Pinpoint the cell where the given text exists, returning its (x, y) midpoint coordinate. 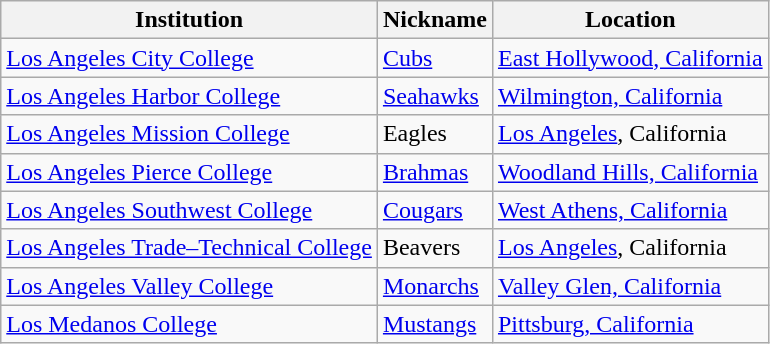
Los Angeles Harbor College (190, 96)
Seahawks (434, 96)
Institution (190, 20)
Nickname (434, 20)
Los Medanos College (190, 324)
Cubs (434, 58)
Wilmington, California (630, 96)
Cougars (434, 210)
Woodland Hills, California (630, 172)
Los Angeles Mission College (190, 134)
East Hollywood, California (630, 58)
Valley Glen, California (630, 286)
Los Angeles Southwest College (190, 210)
Los Angeles Pierce College (190, 172)
Eagles (434, 134)
Beavers (434, 248)
Pittsburg, California (630, 324)
Los Angeles City College (190, 58)
Mustangs (434, 324)
Brahmas (434, 172)
West Athens, California (630, 210)
Monarchs (434, 286)
Los Angeles Valley College (190, 286)
Los Angeles Trade–Technical College (190, 248)
Location (630, 20)
